Locate the cell with the specified text and output its (X, Y) center coordinate. 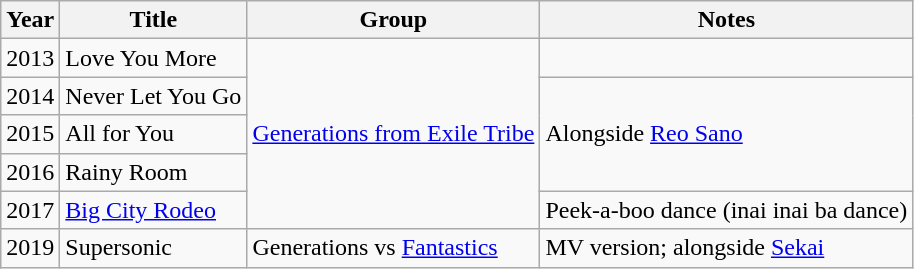
2016 (30, 172)
All for You (154, 134)
Notes (726, 20)
Title (154, 20)
Generations vs Fantastics (394, 248)
2013 (30, 58)
2015 (30, 134)
Peek-a-boo dance (inai inai ba dance) (726, 210)
2019 (30, 248)
Love You More (154, 58)
Big City Rodeo (154, 210)
2017 (30, 210)
Generations from Exile Tribe (394, 134)
Never Let You Go (154, 96)
Group (394, 20)
Alongside Reo Sano (726, 134)
Year (30, 20)
MV version; alongside Sekai (726, 248)
Rainy Room (154, 172)
Supersonic (154, 248)
2014 (30, 96)
